From the cell containing the given text, extract its center point as (X, Y) coordinate. 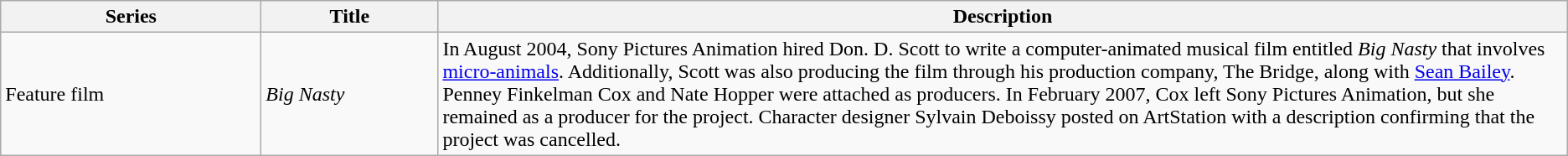
Feature film (131, 94)
Big Nasty (350, 94)
Description (1003, 17)
Series (131, 17)
Title (350, 17)
